Capture the cell that displays the provided text and extract its (X, Y) central coordinate. 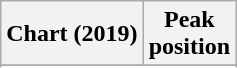
Chart (2019) (72, 34)
Peakposition (189, 34)
